Extract the (X, Y) coordinate from the center of the cell holding the provided text.  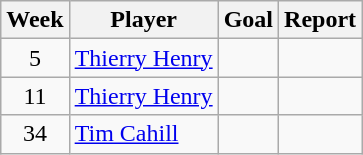
34 (35, 134)
5 (35, 58)
Player (144, 20)
11 (35, 96)
Report (320, 20)
Week (35, 20)
Goal (248, 20)
Tim Cahill (144, 134)
